Detect which cell encompasses the target text, then output its [x, y] center coordinate. 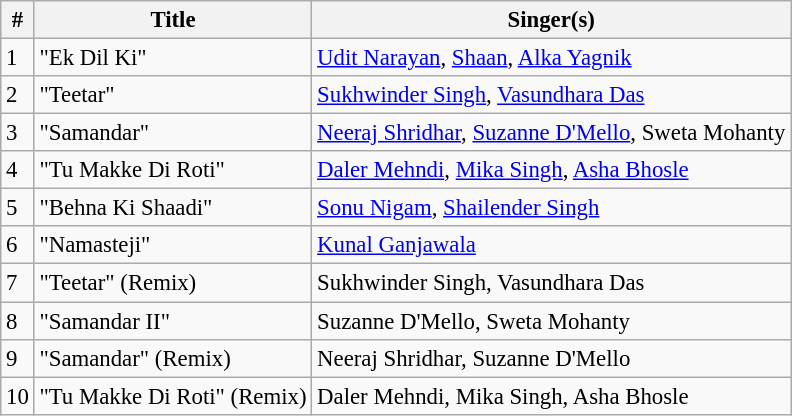
"Ek Dil Ki" [173, 58]
"Samandar" [173, 133]
9 [18, 358]
"Teetar" (Remix) [173, 283]
Title [173, 20]
"Teetar" [173, 95]
"Tu Makke Di Roti" (Remix) [173, 396]
Suzanne D'Mello, Sweta Mohanty [552, 321]
Neeraj Shridhar, Suzanne D'Mello [552, 358]
Sonu Nigam, Shailender Singh [552, 208]
# [18, 20]
Singer(s) [552, 20]
7 [18, 283]
Kunal Ganjawala [552, 245]
6 [18, 245]
"Namasteji" [173, 245]
4 [18, 170]
Udit Narayan, Shaan, Alka Yagnik [552, 58]
3 [18, 133]
5 [18, 208]
Neeraj Shridhar, Suzanne D'Mello, Sweta Mohanty [552, 133]
"Behna Ki Shaadi" [173, 208]
10 [18, 396]
2 [18, 95]
"Samandar II" [173, 321]
"Samandar" (Remix) [173, 358]
"Tu Makke Di Roti" [173, 170]
1 [18, 58]
8 [18, 321]
